Provide the [x, y] coordinate of the cell's center where the given text is located.  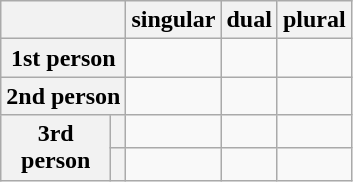
dual [249, 20]
1st person [64, 58]
plural [314, 20]
singular [174, 20]
3rdperson [56, 148]
2nd person [64, 96]
